Output the [X, Y] coordinate of the center of the cell containing the given text.  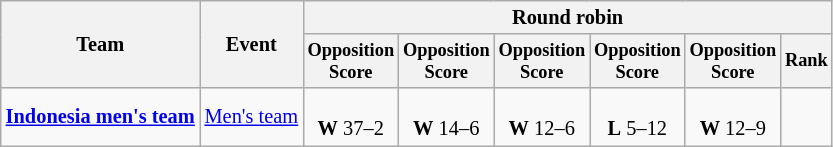
Round robin [568, 17]
Team [100, 44]
Men's team [252, 117]
Rank [807, 61]
Event [252, 44]
W 12–6 [542, 117]
Indonesia men's team [100, 117]
W 37–2 [351, 117]
L 5–12 [638, 117]
W 14–6 [447, 117]
W 12–9 [733, 117]
